Provide the (x, y) coordinate of the cell's center where the given text is located.  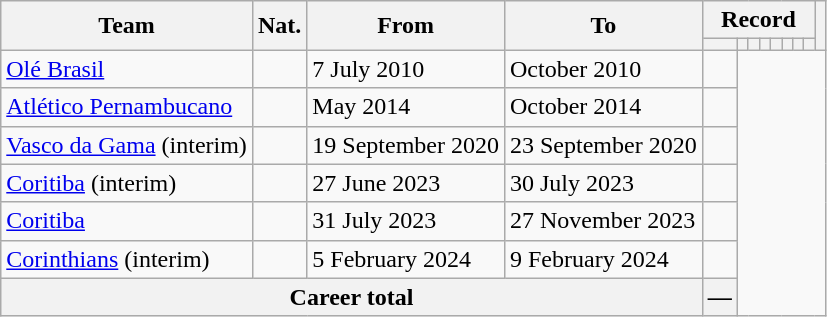
Corinthians (interim) (127, 259)
Nat. (279, 26)
Vasco da Gama (interim) (127, 145)
Team (127, 26)
— (720, 297)
October 2014 (603, 107)
Coritiba (interim) (127, 183)
23 September 2020 (603, 145)
27 November 2023 (603, 221)
27 June 2023 (406, 183)
19 September 2020 (406, 145)
7 July 2010 (406, 69)
To (603, 26)
From (406, 26)
30 July 2023 (603, 183)
May 2014 (406, 107)
Atlético Pernambucano (127, 107)
5 February 2024 (406, 259)
Career total (352, 297)
Coritiba (127, 221)
Olé Brasil (127, 69)
31 July 2023 (406, 221)
9 February 2024 (603, 259)
Record (758, 20)
October 2010 (603, 69)
